Detect which cell encompasses the target text, then output its (X, Y) center coordinate. 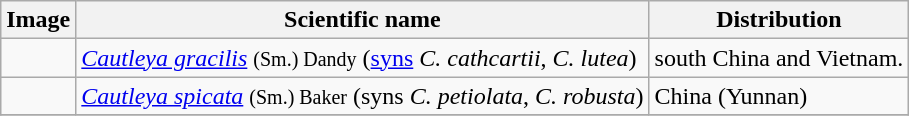
Scientific name (362, 20)
Cautleya spicata (Sm.) Baker (syns C. petiolata, C. robusta) (362, 96)
Image (38, 20)
Cautleya gracilis (Sm.) Dandy (syns C. cathcartii, C. lutea) (362, 58)
south China and Vietnam. (779, 58)
China (Yunnan) (779, 96)
Distribution (779, 20)
